Scan for the cell matching the given text and deliver its (X, Y) coordinate at center. 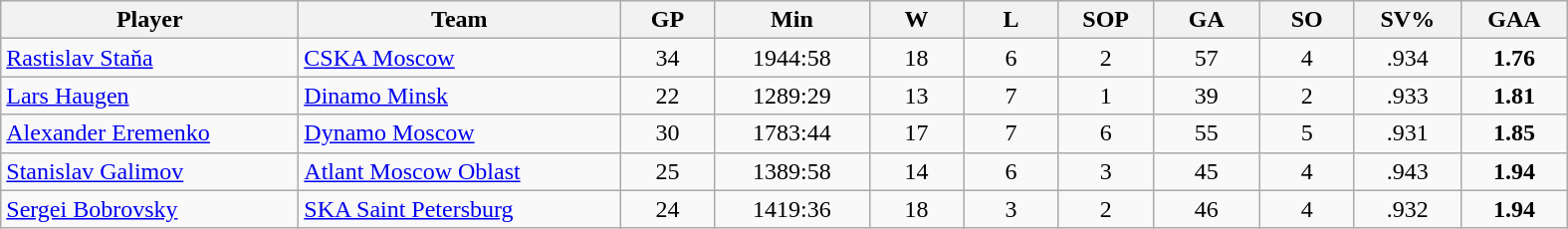
SO (1306, 20)
.933 (1408, 96)
13 (916, 96)
46 (1207, 209)
1289:29 (792, 96)
Min (792, 20)
25 (667, 171)
39 (1207, 96)
Alexander Eremenko (149, 133)
Rastislav Staňa (149, 58)
45 (1207, 171)
17 (916, 133)
55 (1207, 133)
L (1011, 20)
24 (667, 209)
W (916, 20)
34 (667, 58)
Atlant Moscow Oblast (460, 171)
SKA Saint Petersburg (460, 209)
1.81 (1513, 96)
1.85 (1513, 133)
14 (916, 171)
Dinamo Minsk (460, 96)
GP (667, 20)
5 (1306, 133)
Stanislav Galimov (149, 171)
.934 (1408, 58)
GA (1207, 20)
SV% (1408, 20)
22 (667, 96)
1419:36 (792, 209)
.943 (1408, 171)
.931 (1408, 133)
1.76 (1513, 58)
57 (1207, 58)
Lars Haugen (149, 96)
Player (149, 20)
30 (667, 133)
Team (460, 20)
1 (1105, 96)
Sergei Bobrovsky (149, 209)
SOP (1105, 20)
1783:44 (792, 133)
1389:58 (792, 171)
GAA (1513, 20)
CSKA Moscow (460, 58)
1944:58 (792, 58)
Dynamo Moscow (460, 133)
.932 (1408, 209)
